Locate the cell with the specified text and output its (X, Y) center coordinate. 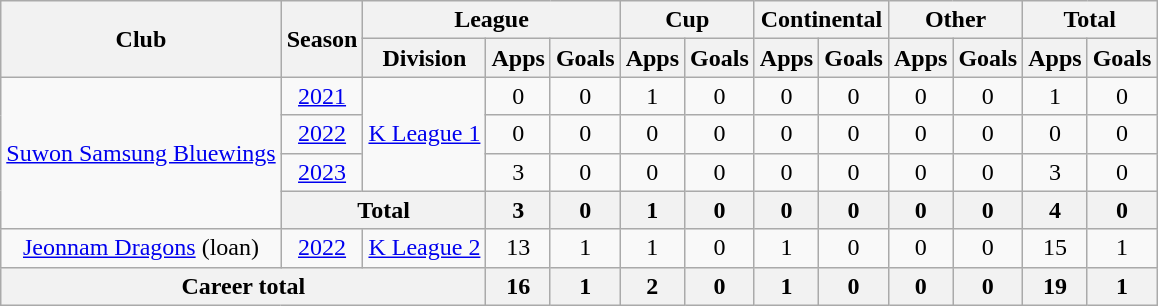
2023 (322, 172)
15 (1055, 248)
League (492, 20)
Career total (244, 286)
Other (955, 20)
4 (1055, 210)
Jeonnam Dragons (loan) (141, 248)
19 (1055, 286)
Cup (687, 20)
16 (518, 286)
Suwon Samsung Bluewings (141, 153)
Club (141, 39)
Division (424, 58)
Continental (821, 20)
K League 1 (424, 134)
13 (518, 248)
2021 (322, 96)
K League 2 (424, 248)
Season (322, 39)
2 (652, 286)
